Capture the cell that displays the provided text and extract its [x, y] central coordinate. 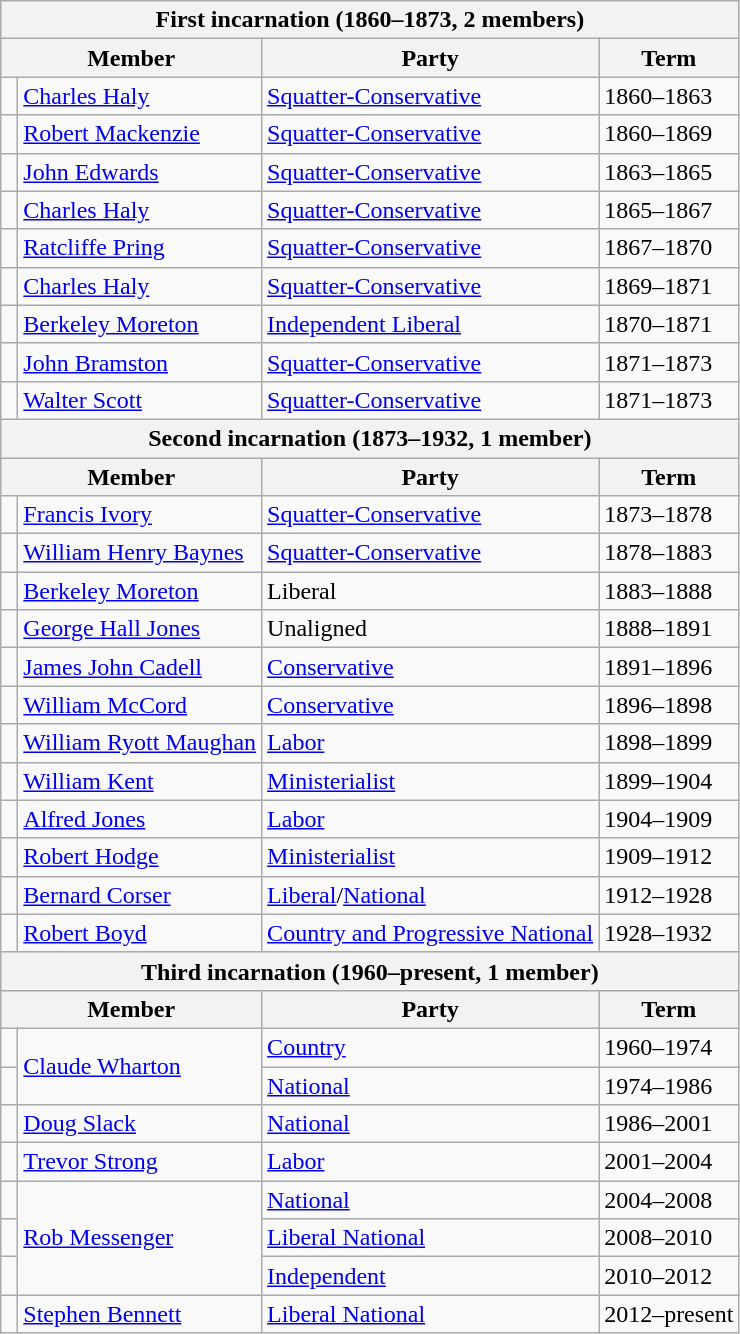
Unaligned [430, 629]
2001–2004 [669, 1162]
1960–1974 [669, 1047]
Stephen Bennett [140, 1314]
1883–1888 [669, 591]
1928–1932 [669, 933]
Rob Messenger [140, 1238]
1878–1883 [669, 553]
1860–1863 [669, 96]
William Henry Baynes [140, 553]
James John Cadell [140, 667]
Francis Ivory [140, 515]
1896–1898 [669, 705]
1888–1891 [669, 629]
1899–1904 [669, 781]
1974–1986 [669, 1085]
Alfred Jones [140, 819]
Claude Wharton [140, 1066]
2012–present [669, 1314]
1904–1909 [669, 819]
Walter Scott [140, 400]
Third incarnation (1960–present, 1 member) [370, 971]
Ratcliffe Pring [140, 248]
1863–1865 [669, 172]
Robert Hodge [140, 857]
1912–1928 [669, 895]
1873–1878 [669, 515]
Independent [430, 1276]
William McCord [140, 705]
1986–2001 [669, 1124]
2010–2012 [669, 1276]
1891–1896 [669, 667]
1869–1871 [669, 286]
William Ryott Maughan [140, 743]
1860–1869 [669, 134]
John Edwards [140, 172]
John Bramston [140, 362]
1898–1899 [669, 743]
1865–1867 [669, 210]
George Hall Jones [140, 629]
First incarnation (1860–1873, 2 members) [370, 20]
Trevor Strong [140, 1162]
2008–2010 [669, 1238]
1909–1912 [669, 857]
Doug Slack [140, 1124]
Liberal/National [430, 895]
1867–1870 [669, 248]
William Kent [140, 781]
2004–2008 [669, 1200]
1870–1871 [669, 324]
Robert Mackenzie [140, 134]
Bernard Corser [140, 895]
Liberal [430, 591]
Country [430, 1047]
Country and Progressive National [430, 933]
Second incarnation (1873–1932, 1 member) [370, 438]
Robert Boyd [140, 933]
Independent Liberal [430, 324]
